Search for the cell housing the specified text and yield its [x, y] center coordinate. 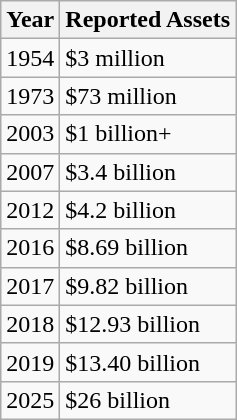
1973 [30, 96]
2018 [30, 324]
2003 [30, 134]
$3.4 billion [148, 172]
$8.69 billion [148, 248]
$73 million [148, 96]
$26 billion [148, 400]
2007 [30, 172]
2017 [30, 286]
2019 [30, 362]
Reported Assets [148, 20]
$9.82 billion [148, 286]
$1 billion+ [148, 134]
2016 [30, 248]
Year [30, 20]
1954 [30, 58]
2025 [30, 400]
$13.40 billion [148, 362]
$3 million [148, 58]
2012 [30, 210]
$12.93 billion [148, 324]
$4.2 billion [148, 210]
